Find where the given text appears and provide that cell's center as [x, y] coordinate. 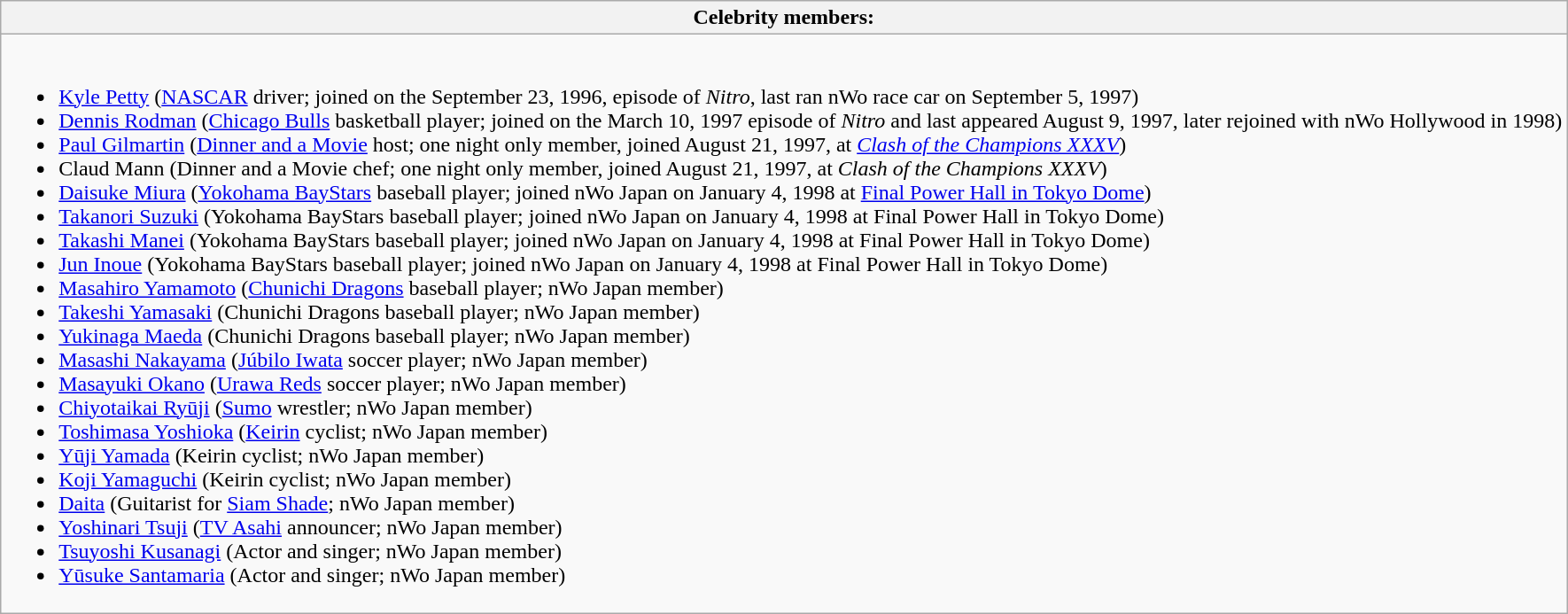
Celebrity members: [784, 18]
